Capture the cell that displays the provided text and extract its (X, Y) central coordinate. 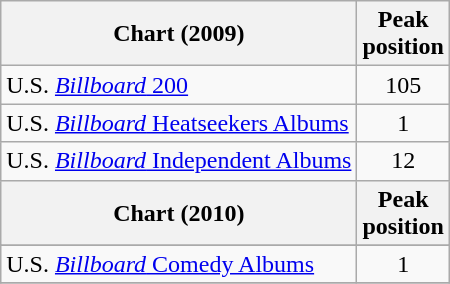
U.S. Billboard Independent Albums (179, 161)
105 (403, 85)
U.S. Billboard Comedy Albums (179, 264)
U.S. Billboard Heatseekers Albums (179, 123)
Chart (2010) (179, 212)
U.S. Billboard 200 (179, 85)
Chart (2009) (179, 34)
12 (403, 161)
